Determine the [X, Y] coordinate at the center of the cell enclosing the given text.  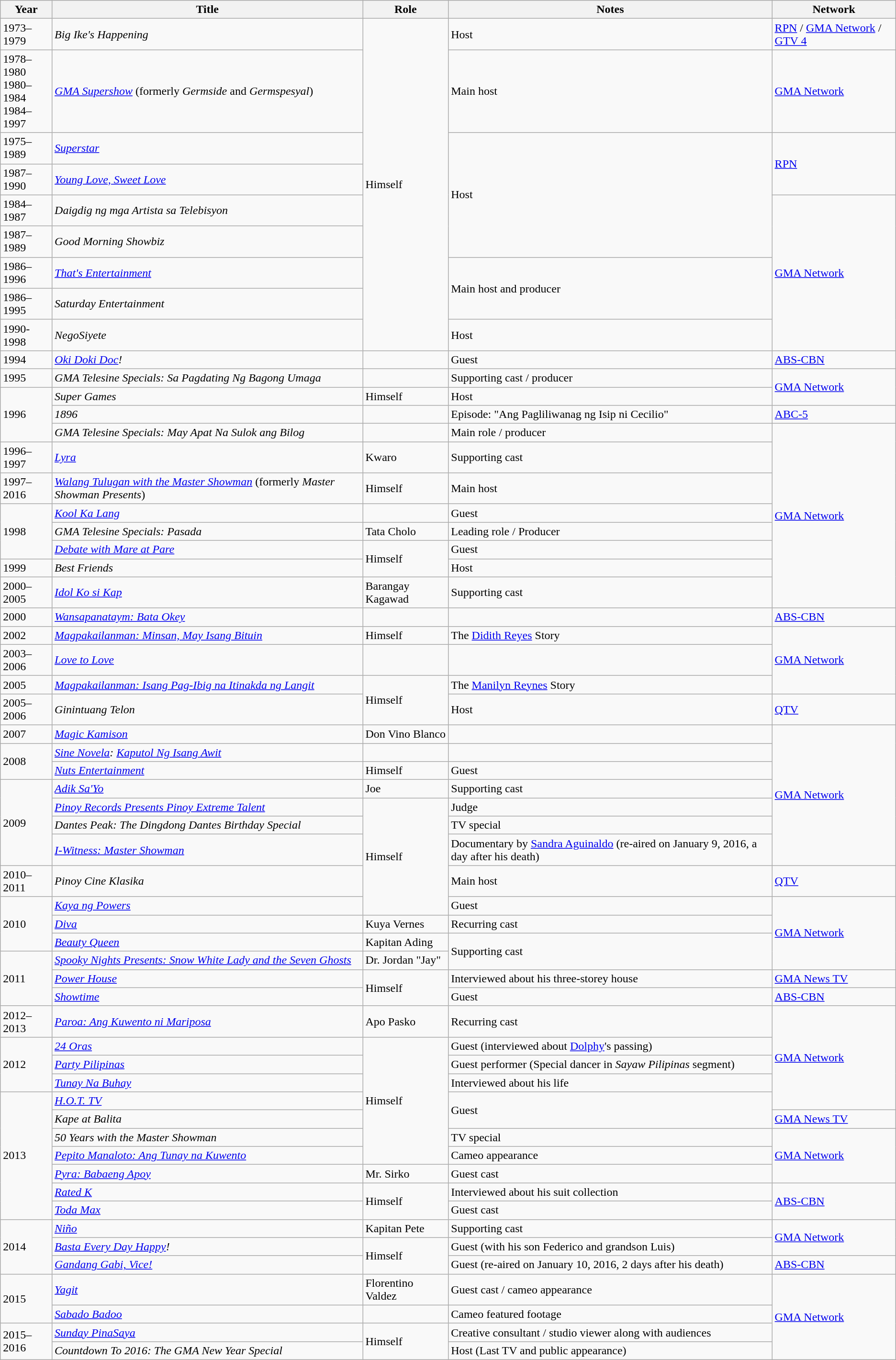
1986–1995 [26, 303]
Tata Cholo [406, 531]
Cameo appearance [610, 1156]
1996–1997 [26, 458]
Superstar [208, 148]
The Manilyn Reynes Story [610, 685]
Guest (re-aired on January 10, 2016, 2 days after his death) [610, 1265]
Kuya Vernes [406, 924]
Nuts Entertainment [208, 771]
2000–2005 [26, 593]
NegoSiyete [208, 335]
Showtime [208, 997]
Magic Kamison [208, 734]
Wansapanataym: Bata Okey [208, 617]
Kool Ka Lang [208, 513]
Guest (interviewed about Dolphy's passing) [610, 1046]
2015–2016 [26, 1341]
Young Love, Sweet Love [208, 179]
Adik Sa'Yo [208, 789]
Ginintuang Telon [208, 709]
Judge [610, 807]
Don Vino Blanco [406, 734]
Network [834, 10]
That's Entertainment [208, 273]
1994 [26, 360]
Interviewed about his life [610, 1082]
2000 [26, 617]
GMA Supershow (formerly Germside and Germspesyal) [208, 91]
The Didith Reyes Story [610, 635]
RPN / GMA Network / GTV 4 [834, 34]
ABC-5 [834, 415]
Episode: "Ang Pagliliwanag ng Isip ni Cecilio" [610, 415]
Kwaro [406, 458]
Magpakailanman: Minsan, May Isang Bituin [208, 635]
1998 [26, 531]
Beauty Queen [208, 942]
Notes [610, 10]
Main host and producer [610, 288]
Interviewed about his suit collection [610, 1192]
Daigdig ng mga Artista sa Telebisyon [208, 211]
1987–1989 [26, 241]
Yagit [208, 1290]
Role [406, 10]
Debate with Mare at Pare [208, 550]
Sine Novela: Kaputol Ng Isang Awit [208, 752]
1973–1979 [26, 34]
Idol Ko si Kap [208, 593]
2002 [26, 635]
Pepito Manaloto: Ang Tunay na Kuwento [208, 1156]
Guest performer (Special dancer in Sayaw Pilipinas segment) [610, 1064]
1984–1987 [26, 211]
2009 [26, 822]
Apo Pasko [406, 1022]
1896 [208, 415]
1996 [26, 414]
Party Pilipinas [208, 1064]
GMA Telesine Specials: Sa Pagdating Ng Bagong Umaga [208, 378]
Pyra: Babaeng Apoy [208, 1174]
Love to Love [208, 660]
2015 [26, 1298]
Power House [208, 978]
Main role / producer [610, 433]
Best Friends [208, 568]
Oki Doki Doc! [208, 360]
Florentino Valdez [406, 1290]
Basta Every Day Happy! [208, 1247]
Guest cast / cameo appearance [610, 1290]
1997–2016 [26, 488]
Kape at Balita [208, 1119]
H.O.T. TV [208, 1101]
GMA Telesine Specials: May Apat Na Sulok ang Bilog [208, 433]
2013 [26, 1156]
Sabado Badoo [208, 1314]
Dr. Jordan "Jay" [406, 960]
Walang Tulugan with the Master Showman (formerly Master Showman Presents) [208, 488]
1999 [26, 568]
1986–1996 [26, 273]
Niño [208, 1228]
Tunay Na Buhay [208, 1082]
Kapitan Pete [406, 1228]
Barangay Kagawad [406, 593]
Countdown To 2016: The GMA New Year Special [208, 1350]
1987–1990 [26, 179]
1975–1989 [26, 148]
2011 [26, 978]
Big Ike's Happening [208, 34]
1978–1980 1980–1984 1984–1997 [26, 91]
Sunday PinaSaya [208, 1332]
50 Years with the Master Showman [208, 1137]
Lyra [208, 458]
GMA Telesine Specials: Pasada [208, 531]
1990-1998 [26, 335]
2010 [26, 924]
Pinoy Records Presents Pinoy Extreme Talent [208, 807]
2012 [26, 1064]
Rated K [208, 1192]
Cameo featured footage [610, 1314]
Guest (with his son Federico and grandson Luis) [610, 1247]
Year [26, 10]
2012–2013 [26, 1022]
I-Witness: Master Showman [208, 850]
2010–2011 [26, 881]
Kapitan Ading [406, 942]
Documentary by Sandra Aguinaldo (re-aired on January 9, 2016, a day after his death) [610, 850]
Magpakailanman: Isang Pag-Ibig na Itinakda ng Langit [208, 685]
2003–2006 [26, 660]
Paroa: Ang Kuwento ni Mariposa [208, 1022]
2008 [26, 761]
Leading role / Producer [610, 531]
RPN [834, 164]
Supporting cast / producer [610, 378]
2014 [26, 1247]
Host (Last TV and public appearance) [610, 1350]
Mr. Sirko [406, 1174]
Toda Max [208, 1210]
Kaya ng Powers [208, 906]
Good Morning Showbiz [208, 241]
Dantes Peak: The Dingdong Dantes Birthday Special [208, 825]
Diva [208, 924]
2005 [26, 685]
24 Oras [208, 1046]
Joe [406, 789]
Interviewed about his three-storey house [610, 978]
2007 [26, 734]
Spooky Nights Presents: Snow White Lady and the Seven Ghosts [208, 960]
2005–2006 [26, 709]
Gandang Gabi, Vice! [208, 1265]
Super Games [208, 396]
Creative consultant / studio viewer along with audiences [610, 1332]
Saturday Entertainment [208, 303]
Pinoy Cine Klasika [208, 881]
1995 [26, 378]
Title [208, 10]
